Find where the given text appears and provide that cell's center as (x, y) coordinate. 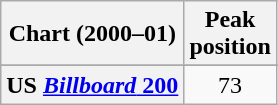
73 (230, 85)
US Billboard 200 (92, 85)
Chart (2000–01) (92, 34)
Peakposition (230, 34)
